Provide the [X, Y] coordinate of the cell's center where the given text is located.  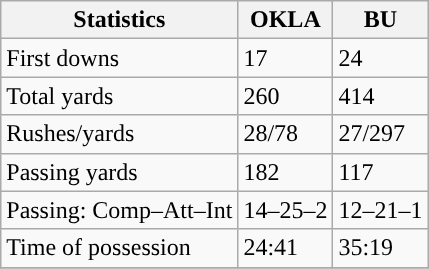
12–21–1 [380, 210]
28/78 [286, 134]
BU [380, 20]
Time of possession [120, 248]
414 [380, 96]
17 [286, 58]
Rushes/yards [120, 134]
Passing yards [120, 172]
24 [380, 58]
27/297 [380, 134]
Total yards [120, 96]
24:41 [286, 248]
14–25–2 [286, 210]
117 [380, 172]
OKLA [286, 20]
First downs [120, 58]
260 [286, 96]
Passing: Comp–Att–Int [120, 210]
35:19 [380, 248]
Statistics [120, 20]
182 [286, 172]
